Find where the given text appears and provide that cell's center as [X, Y] coordinate. 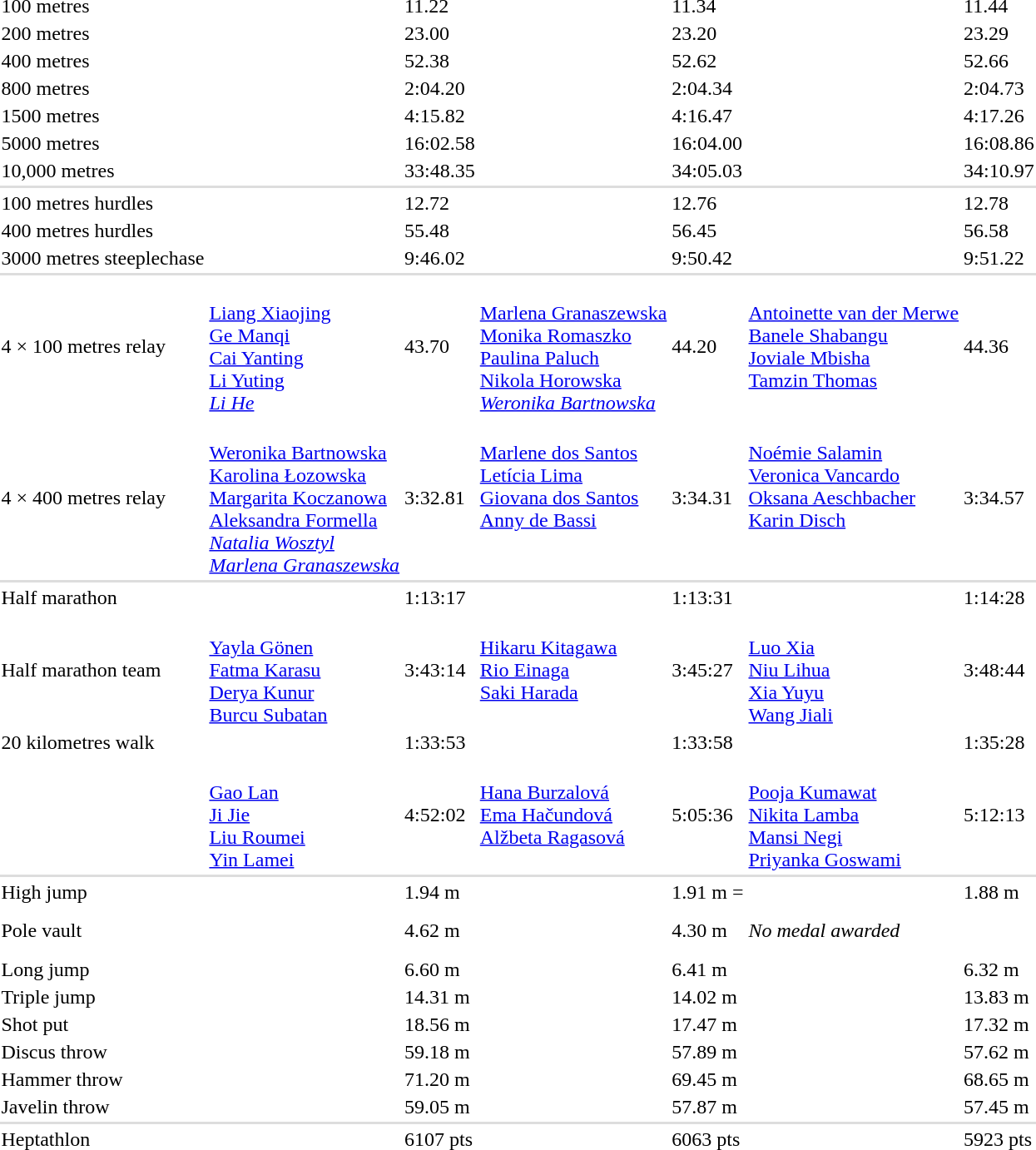
Marlena GranaszewskaMonika RomaszkoPaulina PaluchNikola HorowskaWeronika Bartnowska [573, 346]
1:13:31 [707, 597]
69.45 m [707, 1079]
3:34.31 [707, 498]
18.56 m [440, 1024]
Triple jump [103, 997]
400 metres [103, 61]
9:50.42 [707, 258]
3:45:27 [707, 670]
1.94 m [440, 892]
57.62 m [999, 1052]
17.47 m [707, 1024]
16:04.00 [707, 143]
3:32.81 [440, 498]
Long jump [103, 969]
Antoinette van der MerweBanele ShabanguJoviale MbishaTamzin Thomas [854, 346]
Discus throw [103, 1052]
13.83 m [999, 997]
2:04.34 [707, 88]
Hikaru KitagawaRio EinagaSaki Harada [573, 670]
12.78 [999, 203]
23.20 [707, 33]
3:34.57 [999, 498]
100 metres hurdles [103, 203]
1500 metres [103, 116]
44.36 [999, 346]
71.20 m [440, 1079]
43.70 [440, 346]
800 metres [103, 88]
34:05.03 [707, 171]
4:16.47 [707, 116]
12.72 [440, 203]
6.41 m [707, 969]
14.31 m [440, 997]
High jump [103, 892]
57.45 m [999, 1107]
5000 metres [103, 143]
33:48.35 [440, 171]
16:02.58 [440, 143]
1:13:17 [440, 597]
52.62 [707, 61]
9:51.22 [999, 258]
9:46.02 [440, 258]
6.32 m [999, 969]
14.02 m [707, 997]
52.38 [440, 61]
Pole vault [103, 930]
1:14:28 [999, 597]
1.88 m [999, 892]
68.65 m [999, 1079]
Luo XiaNiu LihuaXia YuyuWang Jiali [854, 670]
Javelin throw [103, 1107]
Half marathon [103, 597]
59.05 m [440, 1107]
17.32 m [999, 1024]
34:10.97 [999, 171]
3:43:14 [440, 670]
16:08.86 [999, 143]
4 × 100 metres relay [103, 346]
10,000 metres [103, 171]
Half marathon team [103, 670]
2:04.73 [999, 88]
200 metres [103, 33]
57.87 m [707, 1107]
4.30 m [707, 930]
3000 metres steeplechase [103, 258]
4 × 400 metres relay [103, 498]
57.89 m [707, 1052]
59.18 m [440, 1052]
1:35:28 [999, 742]
44.20 [707, 346]
Gao LanJi JieLiu RoumeiYin Lamei [305, 815]
2:04.20 [440, 88]
Noémie SalaminVeronica VancardoOksana AeschbacherKarin Disch [854, 498]
4:15.82 [440, 116]
1.91 m = [707, 892]
55.48 [440, 230]
3:48:44 [999, 670]
56.45 [707, 230]
56.58 [999, 230]
No medal awarded [891, 930]
12.76 [707, 203]
4:17.26 [999, 116]
Pooja KumawatNikita LambaMansi NegiPriyanka Goswami [854, 815]
4.62 m [440, 930]
Liang XiaojingGe ManqiCai YantingLi YutingLi He [305, 346]
6.60 m [440, 969]
Marlene dos SantosLetícia LimaGiovana dos SantosAnny de Bassi [573, 498]
Hammer throw [103, 1079]
1:33:58 [707, 742]
Hana BurzalováEma HačundováAlžbeta Ragasová [573, 815]
52.66 [999, 61]
4:52:02 [440, 815]
Yayla GönenFatma KarasuDerya KunurBurcu Subatan [305, 670]
5:12:13 [999, 815]
23.00 [440, 33]
23.29 [999, 33]
400 metres hurdles [103, 230]
1:33:53 [440, 742]
Weronika BartnowskaKarolina ŁozowskaMargarita KoczanowaAleksandra FormellaNatalia WosztylMarlena Granaszewska [305, 498]
20 kilometres walk [103, 742]
Shot put [103, 1024]
5:05:36 [707, 815]
